Identify which cell holds the provided text, then report its [X, Y] central coordinate. 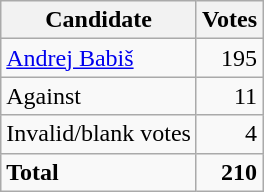
Invalid/blank votes [99, 134]
11 [229, 96]
Against [99, 96]
Total [99, 172]
195 [229, 58]
Andrej Babiš [99, 58]
4 [229, 134]
Votes [229, 20]
Candidate [99, 20]
210 [229, 172]
